Provide the (X, Y) coordinate of the cell's center where the given text is located.  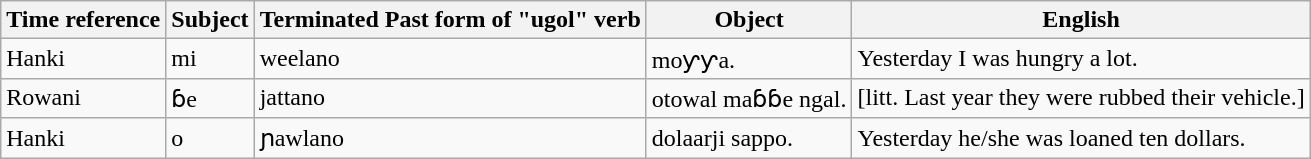
moƴƴa. (749, 59)
ɓe (210, 98)
Terminated Past form of "ugol" verb (450, 20)
jattano (450, 98)
otowal maɓɓe ngal. (749, 98)
dolaarji sappo. (749, 138)
ɲawlano (450, 138)
Rowani (84, 98)
weelano (450, 59)
English (1081, 20)
mi (210, 59)
Yesterday I was hungry a lot. (1081, 59)
Yesterday he/she was loaned ten dollars. (1081, 138)
o (210, 138)
[litt. Last year they were rubbed their vehicle.] (1081, 98)
Subject (210, 20)
Time reference (84, 20)
Object (749, 20)
